For the text-containing cell, return its midpoint in (x, y) coordinate format. 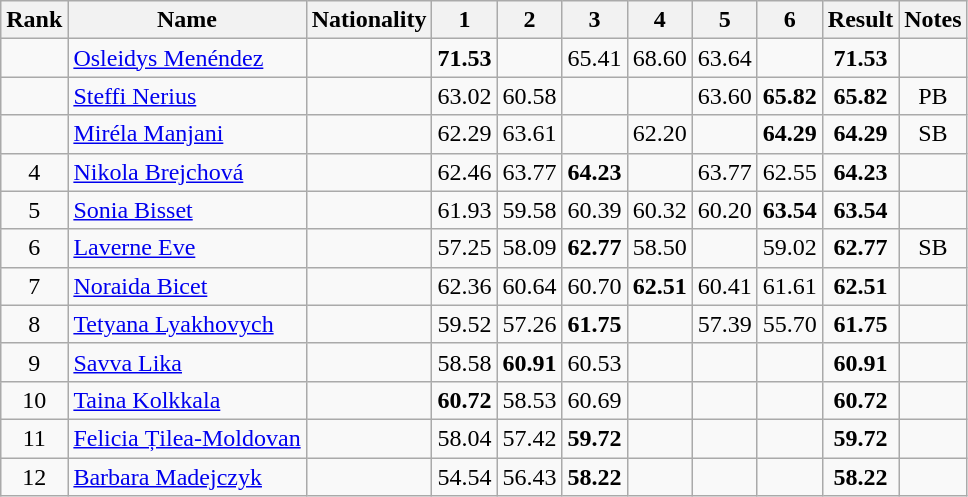
12 (34, 477)
63.61 (530, 134)
Miréla Manjani (187, 134)
58.09 (530, 248)
57.25 (464, 248)
62.55 (790, 172)
57.39 (724, 324)
62.36 (464, 286)
1 (464, 20)
60.53 (594, 362)
Taina Kolkkala (187, 400)
Osleidys Menéndez (187, 58)
Savva Lika (187, 362)
58.58 (464, 362)
63.02 (464, 96)
61.93 (464, 210)
11 (34, 438)
57.42 (530, 438)
3 (594, 20)
59.52 (464, 324)
61.61 (790, 286)
58.50 (660, 248)
Rank (34, 20)
7 (34, 286)
62.20 (660, 134)
Tetyana Lyakhovych (187, 324)
8 (34, 324)
Noraida Bicet (187, 286)
59.02 (790, 248)
10 (34, 400)
60.20 (724, 210)
56.43 (530, 477)
58.04 (464, 438)
63.60 (724, 96)
60.64 (530, 286)
60.41 (724, 286)
Nationality (369, 20)
54.54 (464, 477)
57.26 (530, 324)
Steffi Nerius (187, 96)
68.60 (660, 58)
62.29 (464, 134)
Felicia Țilea-Moldovan (187, 438)
65.41 (594, 58)
55.70 (790, 324)
PB (933, 96)
2 (530, 20)
58.53 (530, 400)
63.64 (724, 58)
Barbara Madejczyk (187, 477)
Notes (933, 20)
60.32 (660, 210)
Sonia Bisset (187, 210)
60.39 (594, 210)
60.58 (530, 96)
Name (187, 20)
62.46 (464, 172)
Laverne Eve (187, 248)
59.58 (530, 210)
Nikola Brejchová (187, 172)
9 (34, 362)
Result (860, 20)
60.69 (594, 400)
60.70 (594, 286)
